Return the (X, Y) coordinate for the center point of the cell that contains the specified text.  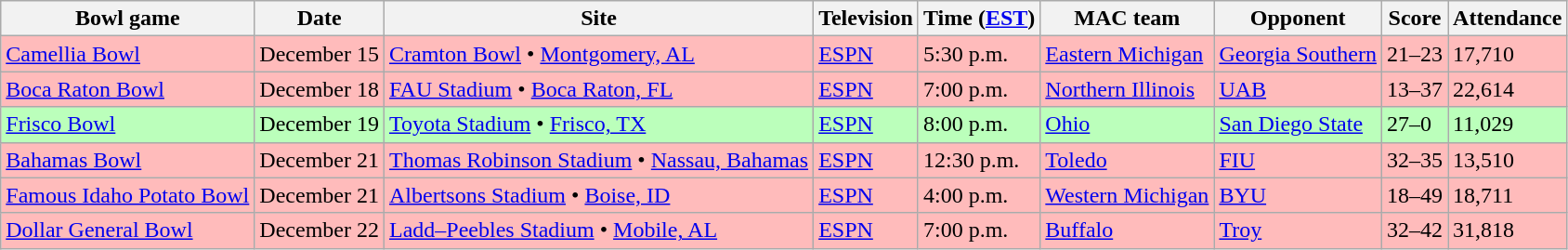
Toledo (1128, 160)
Northern Illinois (1128, 89)
32–35 (1414, 160)
Camellia Bowl (128, 54)
18–49 (1414, 195)
December 19 (320, 125)
Cramton Bowl • Montgomery, AL (598, 54)
Bahamas Bowl (128, 160)
32–42 (1414, 230)
December 18 (320, 89)
Ohio (1128, 125)
12:30 p.m. (979, 160)
Attendance (1508, 19)
Buffalo (1128, 230)
Site (598, 19)
13–37 (1414, 89)
22,614 (1508, 89)
Albertsons Stadium • Boise, ID (598, 195)
Ladd–Peebles Stadium • Mobile, AL (598, 230)
11,029 (1508, 125)
Opponent (1299, 19)
17,710 (1508, 54)
BYU (1299, 195)
December 15 (320, 54)
Georgia Southern (1299, 54)
Dollar General Bowl (128, 230)
Troy (1299, 230)
MAC team (1128, 19)
13,510 (1508, 160)
Thomas Robinson Stadium • Nassau, Bahamas (598, 160)
18,711 (1508, 195)
21–23 (1414, 54)
8:00 p.m. (979, 125)
San Diego State (1299, 125)
Score (1414, 19)
Western Michigan (1128, 195)
27–0 (1414, 125)
UAB (1299, 89)
Time (EST) (979, 19)
Eastern Michigan (1128, 54)
Date (320, 19)
Television (866, 19)
FIU (1299, 160)
FAU Stadium • Boca Raton, FL (598, 89)
Famous Idaho Potato Bowl (128, 195)
Boca Raton Bowl (128, 89)
4:00 p.m. (979, 195)
31,818 (1508, 230)
5:30 p.m. (979, 54)
Toyota Stadium • Frisco, TX (598, 125)
Bowl game (128, 19)
Frisco Bowl (128, 125)
December 22 (320, 230)
